Locate the cell with the specified text and output its (x, y) center coordinate. 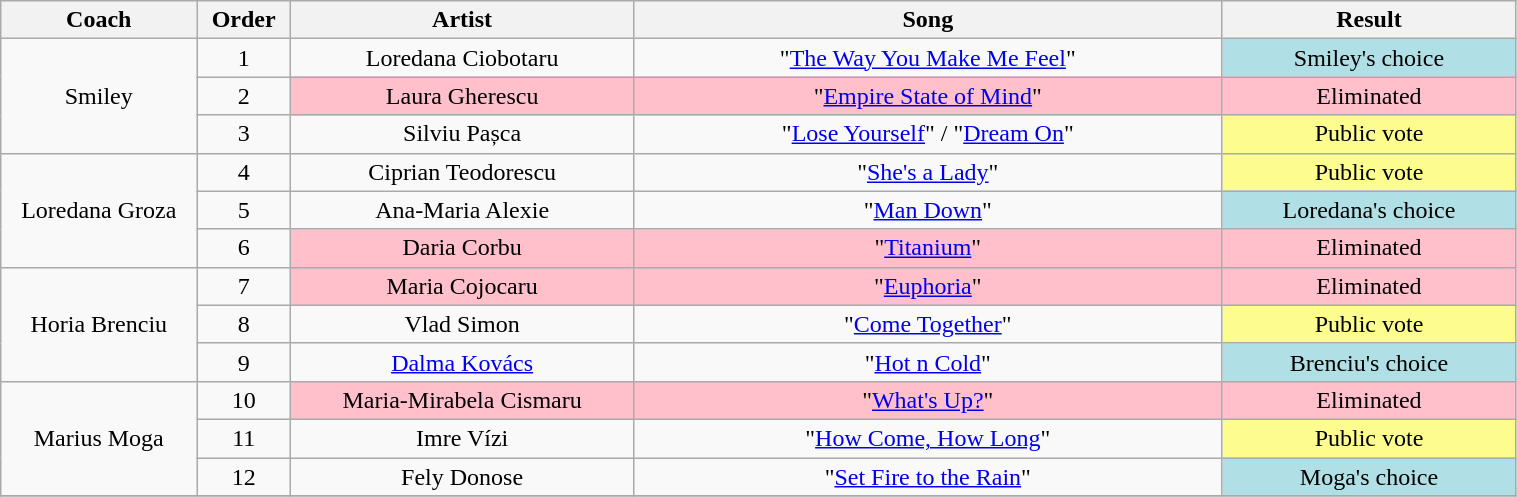
11 (244, 438)
Marius Moga (99, 438)
12 (244, 477)
3 (244, 134)
"Set Fire to the Rain" (928, 477)
Loredana's choice (1369, 210)
"Man Down" (928, 210)
Fely Donose (462, 477)
"Hot n Cold" (928, 362)
Moga's choice (1369, 477)
Order (244, 20)
Silviu Pașca (462, 134)
Horia Brenciu (99, 324)
"Come Together" (928, 324)
Song (928, 20)
Loredana Ciobotaru (462, 58)
9 (244, 362)
2 (244, 96)
5 (244, 210)
1 (244, 58)
10 (244, 400)
"How Come, How Long" (928, 438)
"Titanium" (928, 248)
Coach (99, 20)
Smiley (99, 96)
Smiley's choice (1369, 58)
"What's Up?" (928, 400)
Result (1369, 20)
Artist (462, 20)
7 (244, 286)
"Lose Yourself" / "Dream On" (928, 134)
Daria Corbu (462, 248)
"She's a Lady" (928, 172)
Dalma Kovács (462, 362)
Maria Cojocaru (462, 286)
"Euphoria" (928, 286)
"Empire State of Mind" (928, 96)
Ana-Maria Alexie (462, 210)
Vlad Simon (462, 324)
8 (244, 324)
Laura Gherescu (462, 96)
"The Way You Make Me Feel" (928, 58)
4 (244, 172)
Brenciu's choice (1369, 362)
Loredana Groza (99, 210)
6 (244, 248)
Imre Vízi (462, 438)
Maria-Mirabela Cismaru (462, 400)
Ciprian Teodorescu (462, 172)
